Search for the cell housing the specified text and yield its [x, y] center coordinate. 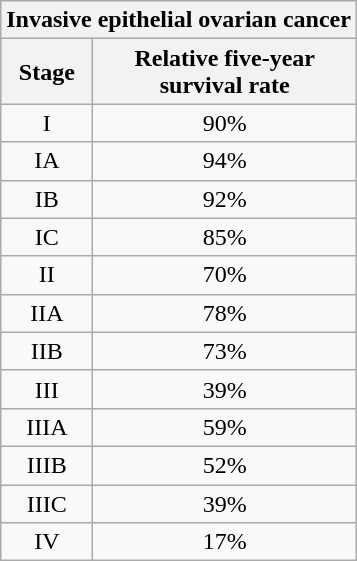
IC [47, 237]
IIA [47, 313]
I [47, 123]
78% [225, 313]
90% [225, 123]
IIB [47, 351]
Invasive epithelial ovarian cancer [179, 20]
IA [47, 161]
59% [225, 427]
II [47, 275]
Stage [47, 72]
IB [47, 199]
85% [225, 237]
IIIA [47, 427]
IIIB [47, 465]
Relative five-yearsurvival rate [225, 72]
94% [225, 161]
III [47, 389]
17% [225, 542]
IIIC [47, 503]
IV [47, 542]
73% [225, 351]
70% [225, 275]
92% [225, 199]
52% [225, 465]
